Scan for the cell matching the given text and deliver its (x, y) coordinate at center. 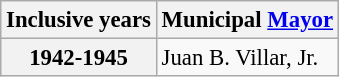
1942-1945 (79, 58)
Municipal Mayor (247, 20)
Juan B. Villar, Jr. (247, 58)
Inclusive years (79, 20)
